Scan for the cell matching the given text and deliver its (X, Y) coordinate at center. 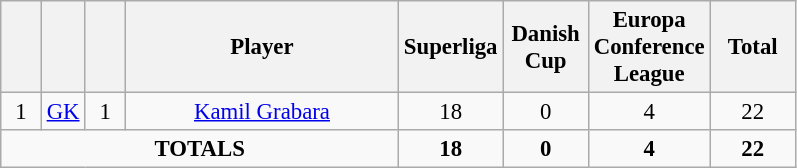
TOTALS (200, 149)
Kamil Grabara (262, 112)
Total (753, 47)
GK (63, 112)
Player (262, 47)
Danish Cup (546, 47)
Europa Conference League (649, 47)
Superliga (451, 47)
